Provide the [X, Y] coordinate of the cell's center where the given text is located.  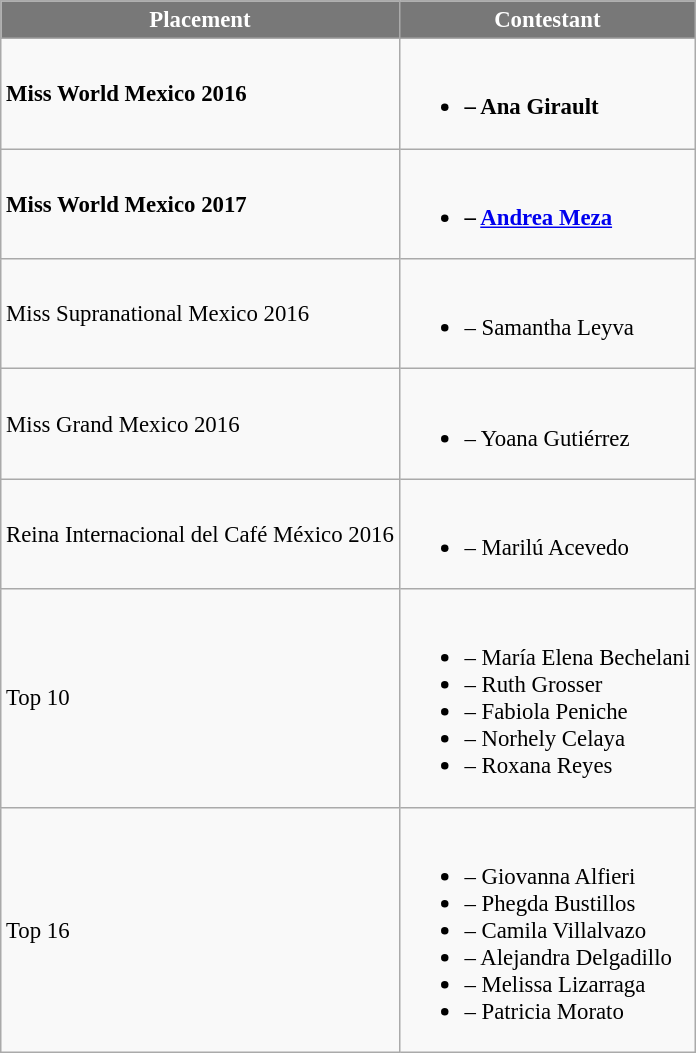
Placement [200, 20]
– Marilú Acevedo [547, 534]
– Samantha Leyva [547, 314]
Reina Internacional del Café México 2016 [200, 534]
– Yoana Gutiérrez [547, 424]
Top 16 [200, 930]
– María Elena Bechelani – Ruth Grosser – Fabiola Peniche – Norhely Celaya – Roxana Reyes [547, 698]
Miss World Mexico 2016 [200, 94]
Miss Supranational Mexico 2016 [200, 314]
– Giovanna Alfieri – Phegda Bustillos – Camila Villalvazo – Alejandra Delgadillo – Melissa Lizarraga – Patricia Morato [547, 930]
Top 10 [200, 698]
– Andrea Meza [547, 204]
Miss World Mexico 2017 [200, 204]
Contestant [547, 20]
Miss Grand Mexico 2016 [200, 424]
– Ana Girault [547, 94]
